Scan for the cell matching the given text and deliver its [x, y] coordinate at center. 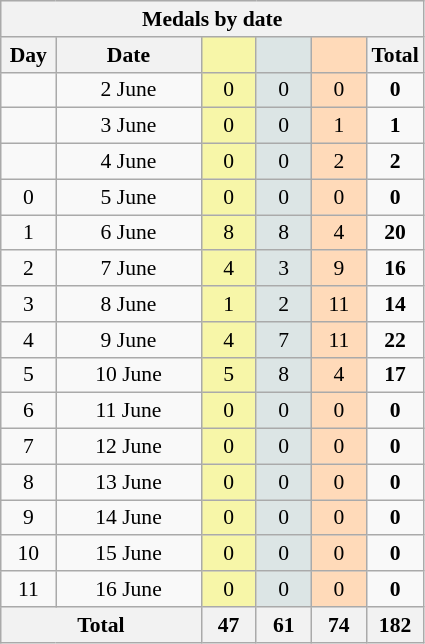
10 June [128, 375]
14 June [128, 518]
9 June [128, 340]
6 [28, 411]
61 [284, 625]
74 [338, 625]
16 June [128, 589]
20 [394, 233]
17 [394, 375]
15 June [128, 554]
12 June [128, 447]
14 [394, 304]
16 [394, 269]
4 June [128, 162]
6 June [128, 233]
8 June [128, 304]
7 June [128, 269]
5 June [128, 197]
Medals by date [212, 19]
13 June [128, 482]
2 June [128, 90]
10 [28, 554]
22 [394, 340]
182 [394, 625]
Date [128, 55]
3 June [128, 126]
47 [228, 625]
Day [28, 55]
11 June [128, 411]
